For the text-containing cell, return its midpoint in (x, y) coordinate format. 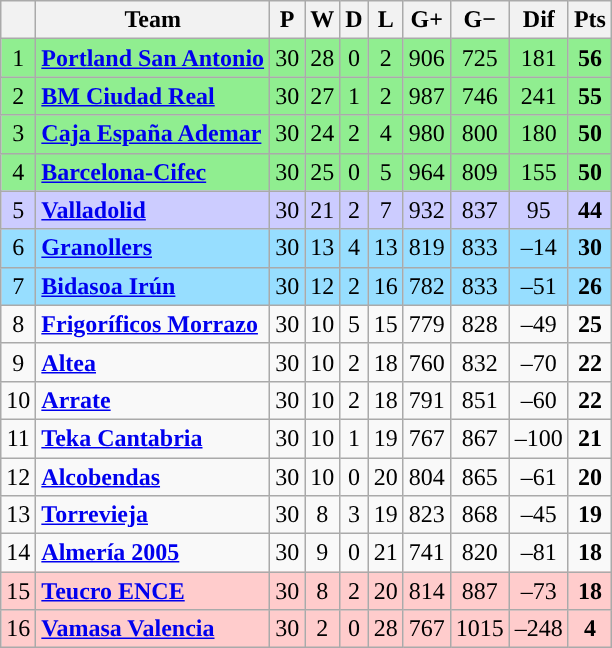
Vamasa Valencia (153, 629)
Pts (590, 20)
11 (18, 438)
Torrevieja (153, 515)
–45 (538, 515)
181 (538, 58)
980 (426, 134)
1015 (480, 629)
27 (322, 96)
–73 (538, 591)
819 (426, 248)
14 (18, 553)
Dif (538, 20)
Arrate (153, 400)
804 (426, 477)
Team (153, 20)
987 (426, 96)
26 (590, 286)
932 (426, 210)
Caja España Ademar (153, 134)
Valladolid (153, 210)
–70 (538, 362)
241 (538, 96)
791 (426, 400)
Granollers (153, 248)
–51 (538, 286)
W (322, 20)
Almería 2005 (153, 553)
823 (426, 515)
155 (538, 172)
Bidasoa Irún (153, 286)
P (288, 20)
44 (590, 210)
Alcobendas (153, 477)
Frigoríficos Morrazo (153, 324)
868 (480, 515)
867 (480, 438)
800 (480, 134)
L (386, 20)
Teucro ENCE (153, 591)
–248 (538, 629)
–14 (538, 248)
24 (322, 134)
828 (480, 324)
95 (538, 210)
725 (480, 58)
Barcelona-Cifec (153, 172)
832 (480, 362)
964 (426, 172)
779 (426, 324)
G− (480, 20)
Altea (153, 362)
887 (480, 591)
180 (538, 134)
820 (480, 553)
6 (18, 248)
782 (426, 286)
809 (480, 172)
865 (480, 477)
–61 (538, 477)
BM Ciudad Real (153, 96)
56 (590, 58)
760 (426, 362)
Teka Cantabria (153, 438)
906 (426, 58)
741 (426, 553)
–100 (538, 438)
837 (480, 210)
–60 (538, 400)
851 (480, 400)
Portland San Antonio (153, 58)
814 (426, 591)
–81 (538, 553)
746 (480, 96)
–49 (538, 324)
G+ (426, 20)
55 (590, 96)
D (354, 20)
